Return the (X, Y) coordinate for the center point of the cell that contains the specified text.  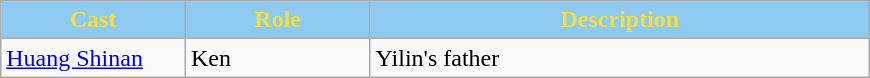
Cast (94, 20)
Description (620, 20)
Ken (278, 58)
Yilin's father (620, 58)
Role (278, 20)
Huang Shinan (94, 58)
